Extract the [X, Y] coordinate from the center of the cell holding the provided text.  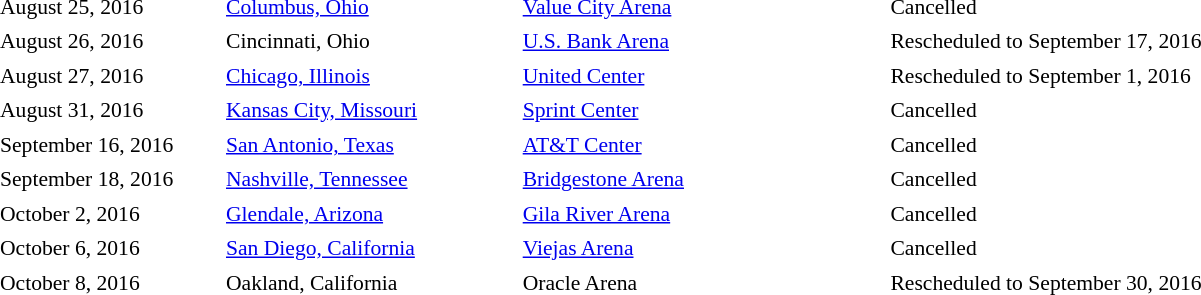
Glendale, Arizona [370, 214]
San Antonio, Texas [370, 145]
Chicago, Illinois [370, 76]
U.S. Bank Arena [702, 42]
Gila River Arena [702, 214]
San Diego, California [370, 248]
Sprint Center [702, 110]
United Center [702, 76]
Viejas Arena [702, 248]
AT&T Center [702, 145]
Cincinnati, Ohio [370, 42]
Nashville, Tennessee [370, 180]
Bridgestone Arena [702, 180]
Kansas City, Missouri [370, 110]
